Capture the cell that displays the provided text and extract its [x, y] central coordinate. 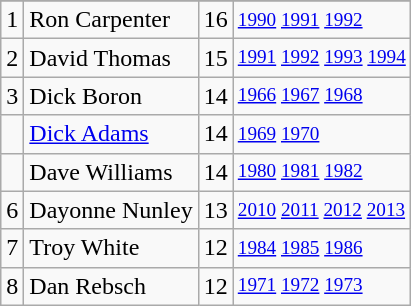
Dayonne Nunley [111, 210]
1 [12, 20]
8 [12, 286]
1969 1970 [322, 134]
13 [216, 210]
1966 1967 1968 [322, 96]
1984 1985 1986 [322, 248]
Dick Boron [111, 96]
2 [12, 58]
Dick Adams [111, 134]
6 [12, 210]
3 [12, 96]
Dave Williams [111, 172]
1991 1992 1993 1994 [322, 58]
1990 1991 1992 [322, 20]
15 [216, 58]
Ron Carpenter [111, 20]
1971 1972 1973 [322, 286]
Dan Rebsch [111, 286]
1980 1981 1982 [322, 172]
16 [216, 20]
Troy White [111, 248]
7 [12, 248]
2010 2011 2012 2013 [322, 210]
David Thomas [111, 58]
